Return the (x, y) coordinate for the center point of the cell that contains the specified text.  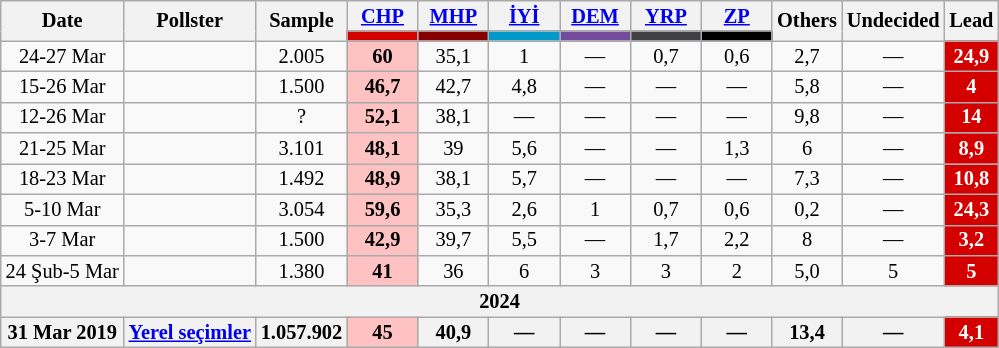
12-26 Mar (62, 118)
48,1 (382, 148)
59,6 (382, 210)
24,9 (971, 56)
MHP (454, 16)
2 (736, 270)
1.057.902 (302, 332)
60 (382, 56)
5,6 (524, 148)
24 Şub-5 Mar (62, 270)
2,6 (524, 210)
Undecided (894, 20)
1,3 (736, 148)
Lead (971, 20)
42,7 (454, 86)
39,7 (454, 240)
39 (454, 148)
8 (807, 240)
4,1 (971, 332)
3.101 (302, 148)
Yerel seçimler (190, 332)
2.005 (302, 56)
İYİ (524, 16)
5-10 Mar (62, 210)
5,8 (807, 86)
9,8 (807, 118)
5,5 (524, 240)
35,1 (454, 56)
13,4 (807, 332)
0,2 (807, 210)
5,7 (524, 178)
3,2 (971, 240)
5,0 (807, 270)
DEM (596, 16)
7,3 (807, 178)
42,9 (382, 240)
4,8 (524, 86)
52,1 (382, 118)
3.054 (302, 210)
48,9 (382, 178)
2,7 (807, 56)
35,3 (454, 210)
8,9 (971, 148)
31 Mar 2019 (62, 332)
Others (807, 20)
24-27 Mar (62, 56)
1.492 (302, 178)
Sample (302, 20)
CHP (382, 16)
2,2 (736, 240)
14 (971, 118)
15-26 Mar (62, 86)
21-25 Mar (62, 148)
18-23 Mar (62, 178)
Date (62, 20)
3-7 Mar (62, 240)
41 (382, 270)
10,8 (971, 178)
YRP (666, 16)
1.380 (302, 270)
2024 (500, 302)
36 (454, 270)
46,7 (382, 86)
45 (382, 332)
ZP (736, 16)
Pollster (190, 20)
? (302, 118)
40,9 (454, 332)
1,7 (666, 240)
4 (971, 86)
24,3 (971, 210)
